Return [X, Y] of the center of cell containing provided text 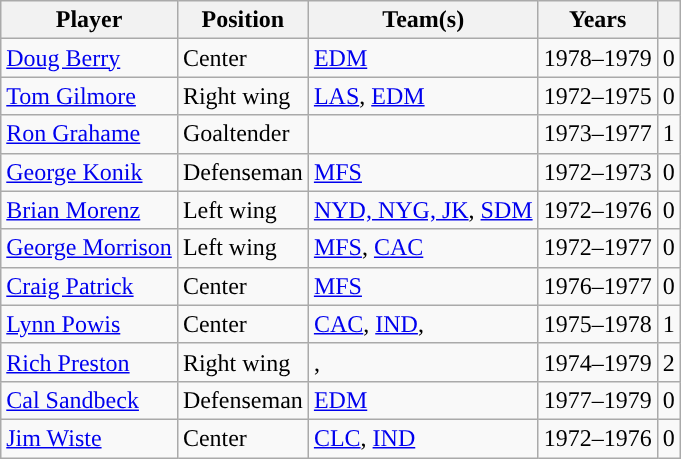
LAS, EDM [423, 96]
Player [90, 20]
Lynn Powis [90, 324]
Team(s) [423, 20]
, [423, 362]
1976–1977 [598, 286]
NYD, NYG, JK, SDM [423, 210]
Ron Grahame [90, 134]
Tom Gilmore [90, 96]
George Morrison [90, 248]
1972–1975 [598, 96]
1974–1979 [598, 362]
Cal Sandbeck [90, 400]
2 [668, 362]
MFS, CAC [423, 248]
George Konik [90, 172]
CLC, IND [423, 438]
Craig Patrick [90, 286]
CAC, IND, [423, 324]
1978–1979 [598, 58]
1975–1978 [598, 324]
Rich Preston [90, 362]
Goaltender [242, 134]
Years [598, 20]
1972–1973 [598, 172]
Brian Morenz [90, 210]
1977–1979 [598, 400]
Doug Berry [90, 58]
1973–1977 [598, 134]
Position [242, 20]
Jim Wiste [90, 438]
1972–1977 [598, 248]
